Identify which cell holds the provided text, then report its (X, Y) central coordinate. 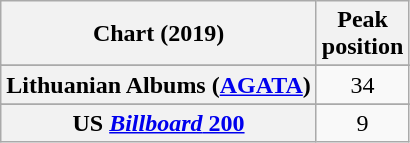
Chart (2019) (159, 34)
34 (362, 85)
Peak position (362, 34)
US Billboard 200 (159, 123)
Lithuanian Albums (AGATA) (159, 85)
9 (362, 123)
